Return the (X, Y) coordinate for the center point of the cell that contains the specified text.  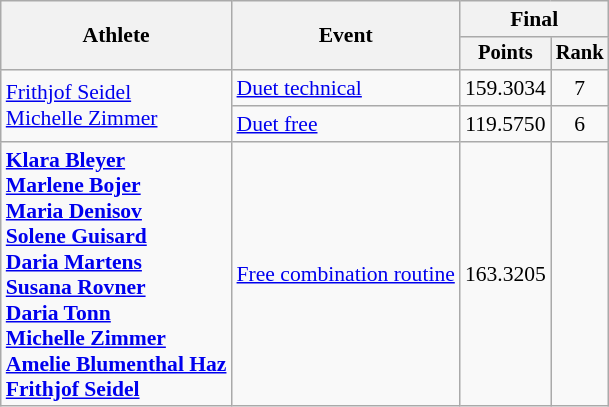
Event (346, 36)
Free combination routine (346, 274)
Final (534, 19)
Duet technical (346, 88)
163.3205 (506, 274)
Rank (580, 54)
159.3034 (506, 88)
Points (506, 54)
6 (580, 124)
Duet free (346, 124)
119.5750 (506, 124)
7 (580, 88)
Athlete (116, 36)
Klara BleyerMarlene BojerMaria DenisovSolene GuisardDaria MartensSusana RovnerDaria TonnMichelle ZimmerAmelie Blumenthal HazFrithjof Seidel (116, 274)
Frithjof SeidelMichelle Zimmer (116, 106)
